Detect which cell encompasses the target text, then output its (X, Y) center coordinate. 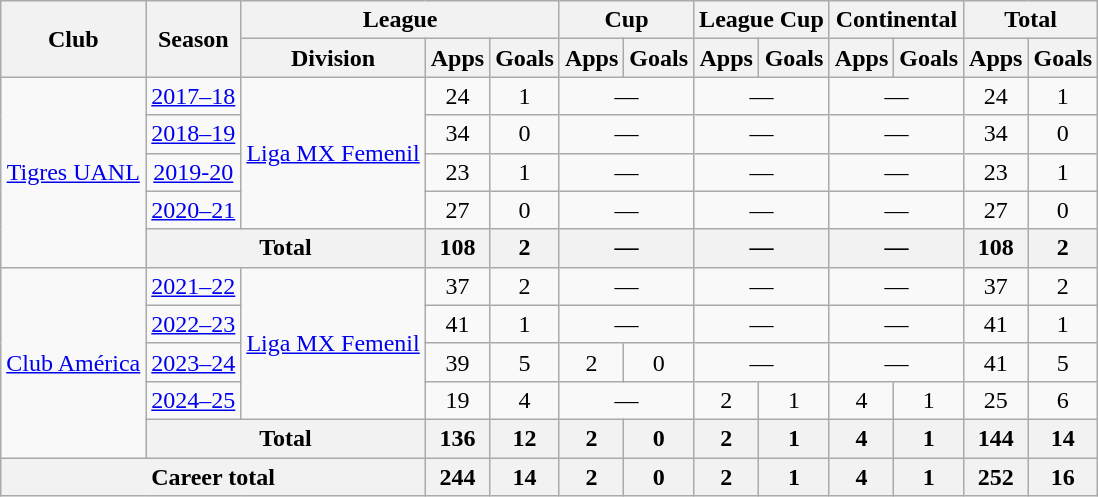
252 (996, 477)
2023–24 (194, 362)
Tigres UANL (74, 172)
League (400, 20)
2019-20 (194, 172)
16 (1063, 477)
Club América (74, 362)
6 (1063, 400)
League Cup (762, 20)
2017–18 (194, 96)
25 (996, 400)
Club (74, 39)
Division (333, 58)
244 (457, 477)
Cup (626, 20)
Season (194, 39)
2022–23 (194, 324)
2018–19 (194, 134)
144 (996, 438)
136 (457, 438)
39 (457, 362)
2020–21 (194, 210)
12 (525, 438)
Career total (213, 477)
2021–22 (194, 286)
Continental (896, 20)
2024–25 (194, 400)
19 (457, 400)
